Identify which cell holds the provided text, then report its [x, y] central coordinate. 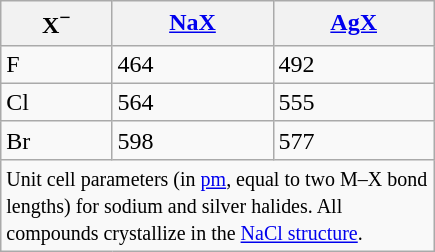
Cl [56, 102]
492 [354, 64]
555 [354, 102]
598 [192, 140]
577 [354, 140]
Unit cell parameters (in pm, equal to two M–X bond lengths) for sodium and silver halides. All compounds crystallize in the NaCl structure. [218, 205]
F [56, 64]
464 [192, 64]
Br [56, 140]
X− [56, 24]
NaX [192, 24]
AgX [354, 24]
564 [192, 102]
